Return [x, y] of the center of cell containing provided text 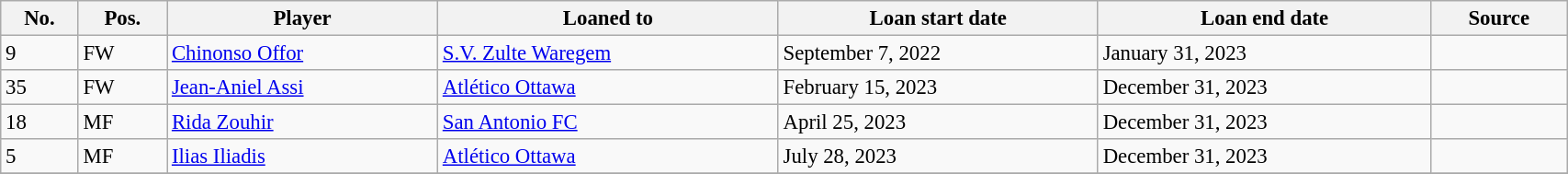
February 15, 2023 [938, 87]
January 31, 2023 [1264, 53]
San Antonio FC [608, 122]
Chinonso Offor [303, 53]
9 [39, 53]
Jean-Aniel Assi [303, 87]
Loan end date [1264, 18]
Source [1499, 18]
Player [303, 18]
18 [39, 122]
Rida Zouhir [303, 122]
S.V. Zulte Waregem [608, 53]
35 [39, 87]
Loan start date [938, 18]
Ilias Iliadis [303, 157]
No. [39, 18]
September 7, 2022 [938, 53]
5 [39, 157]
April 25, 2023 [938, 122]
July 28, 2023 [938, 157]
Loaned to [608, 18]
Pos. [122, 18]
